Identify which cell holds the provided text, then report its [x, y] central coordinate. 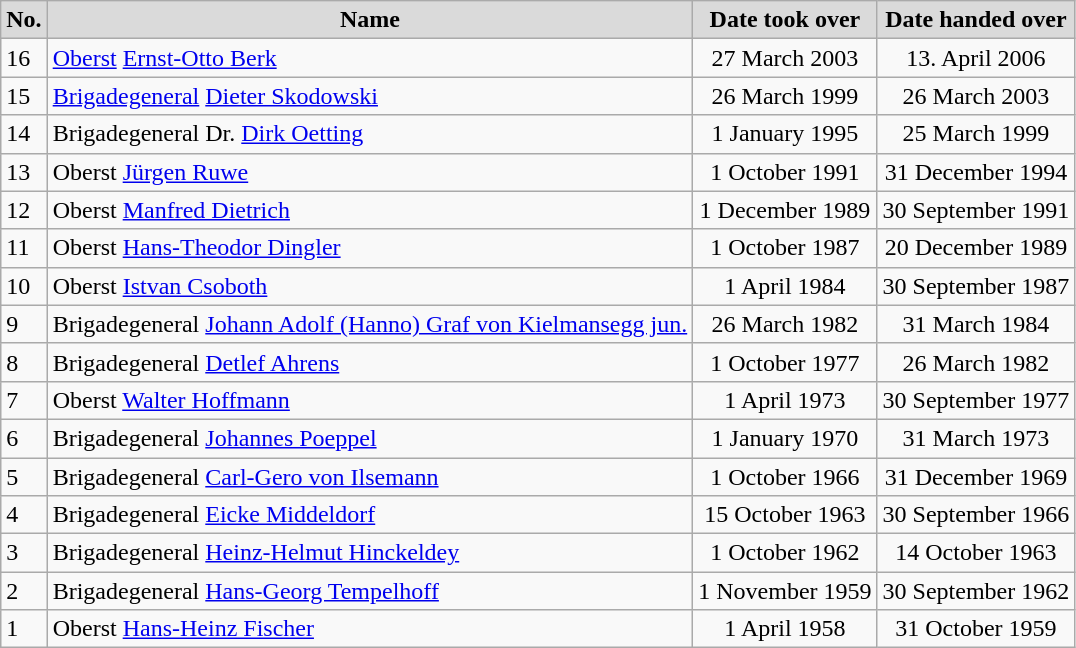
26 March 2003 [976, 96]
1 April 1958 [785, 629]
1 [24, 629]
Brigadegeneral Johann Adolf (Hanno) Graf von Kielmansegg jun. [370, 324]
2 [24, 591]
Date took over [785, 20]
14 October 1963 [976, 553]
1 October 1962 [785, 553]
Oberst Hans-Heinz Fischer [370, 629]
13 [24, 172]
27 March 2003 [785, 58]
Oberst Istvan Csoboth [370, 286]
8 [24, 362]
1 October 1966 [785, 477]
30 September 1962 [976, 591]
Brigadegeneral Johannes Poeppel [370, 438]
Brigadegeneral Carl-Gero von Ilsemann [370, 477]
3 [24, 553]
1 October 1991 [785, 172]
1 January 1970 [785, 438]
Brigadegeneral Eicke Middeldorf [370, 515]
31 December 1994 [976, 172]
Brigadegeneral Heinz-Helmut Hinckeldey [370, 553]
15 [24, 96]
13. April 2006 [976, 58]
7 [24, 400]
14 [24, 134]
11 [24, 248]
No. [24, 20]
Oberst Hans-Theodor Dingler [370, 248]
25 March 1999 [976, 134]
Brigadegeneral Dr. Dirk Oetting [370, 134]
5 [24, 477]
10 [24, 286]
30 September 1991 [976, 210]
31 March 1984 [976, 324]
31 December 1969 [976, 477]
1 November 1959 [785, 591]
Oberst Walter Hoffmann [370, 400]
4 [24, 515]
26 March 1999 [785, 96]
30 September 1977 [976, 400]
Oberst Ernst-Otto Berk [370, 58]
15 October 1963 [785, 515]
Brigadegeneral Dieter Skodowski [370, 96]
Name [370, 20]
31 October 1959 [976, 629]
9 [24, 324]
1 April 1973 [785, 400]
Brigadegeneral Hans-Georg Tempelhoff [370, 591]
16 [24, 58]
Oberst Jürgen Ruwe [370, 172]
1 December 1989 [785, 210]
30 September 1966 [976, 515]
Oberst Manfred Dietrich [370, 210]
6 [24, 438]
1 October 1977 [785, 362]
Date handed over [976, 20]
1 April 1984 [785, 286]
1 October 1987 [785, 248]
12 [24, 210]
1 January 1995 [785, 134]
20 December 1989 [976, 248]
Brigadegeneral Detlef Ahrens [370, 362]
31 March 1973 [976, 438]
30 September 1987 [976, 286]
